Locate the cell with the specified text and output its (x, y) center coordinate. 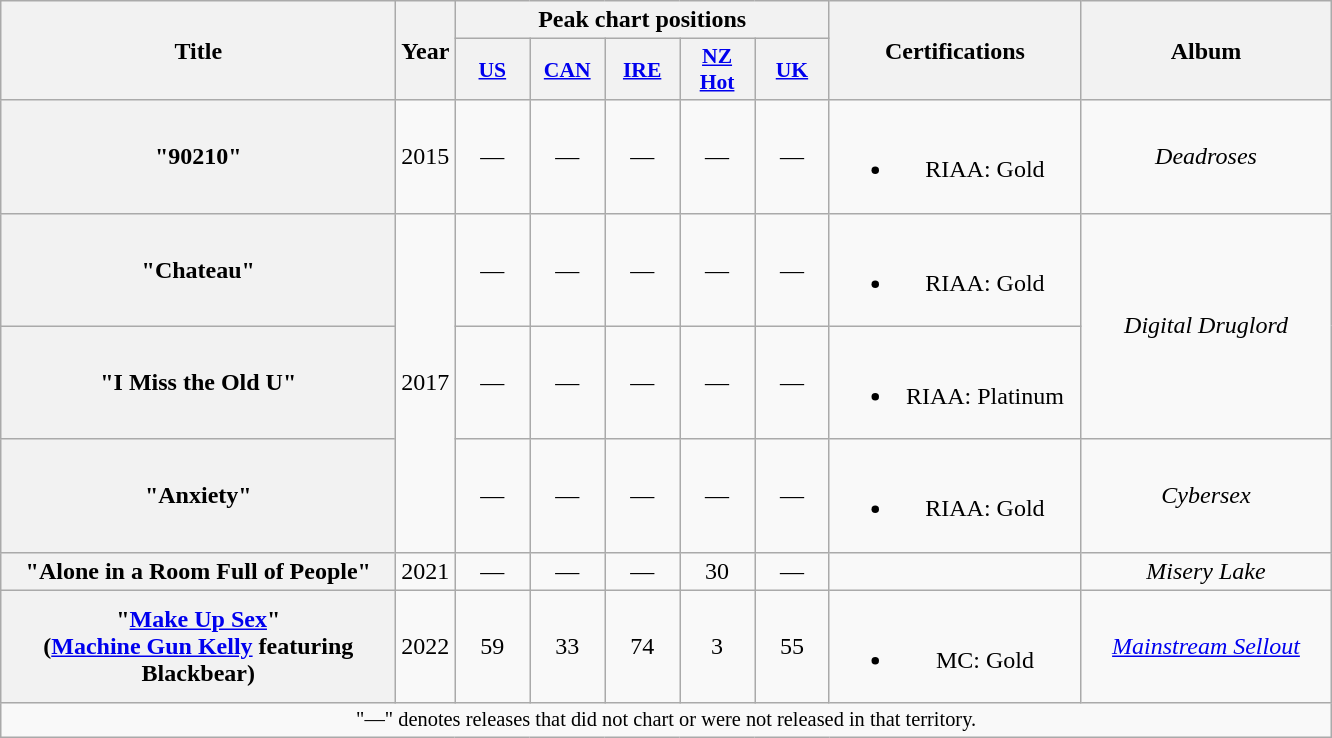
"Make Up Sex"(Machine Gun Kelly featuring Blackbear) (198, 646)
"Alone in a Room Full of People" (198, 571)
Digital Druglord (1206, 326)
RIAA: Platinum (954, 382)
30 (718, 571)
2017 (426, 382)
74 (642, 646)
2015 (426, 156)
UK (792, 70)
Deadroses (1206, 156)
"90210" (198, 156)
NZHot (718, 70)
"Anxiety" (198, 496)
Certifications (954, 50)
33 (568, 646)
MC: Gold (954, 646)
IRE (642, 70)
59 (492, 646)
Misery Lake (1206, 571)
CAN (568, 70)
Cybersex (1206, 496)
Mainstream Sellout (1206, 646)
US (492, 70)
Year (426, 50)
"—" denotes releases that did not chart or were not released in that territory. (666, 720)
2022 (426, 646)
Peak chart positions (642, 20)
Album (1206, 50)
55 (792, 646)
2021 (426, 571)
"Chateau" (198, 270)
"I Miss the Old U" (198, 382)
3 (718, 646)
Title (198, 50)
